For the text-containing cell, return its midpoint in [X, Y] coordinate format. 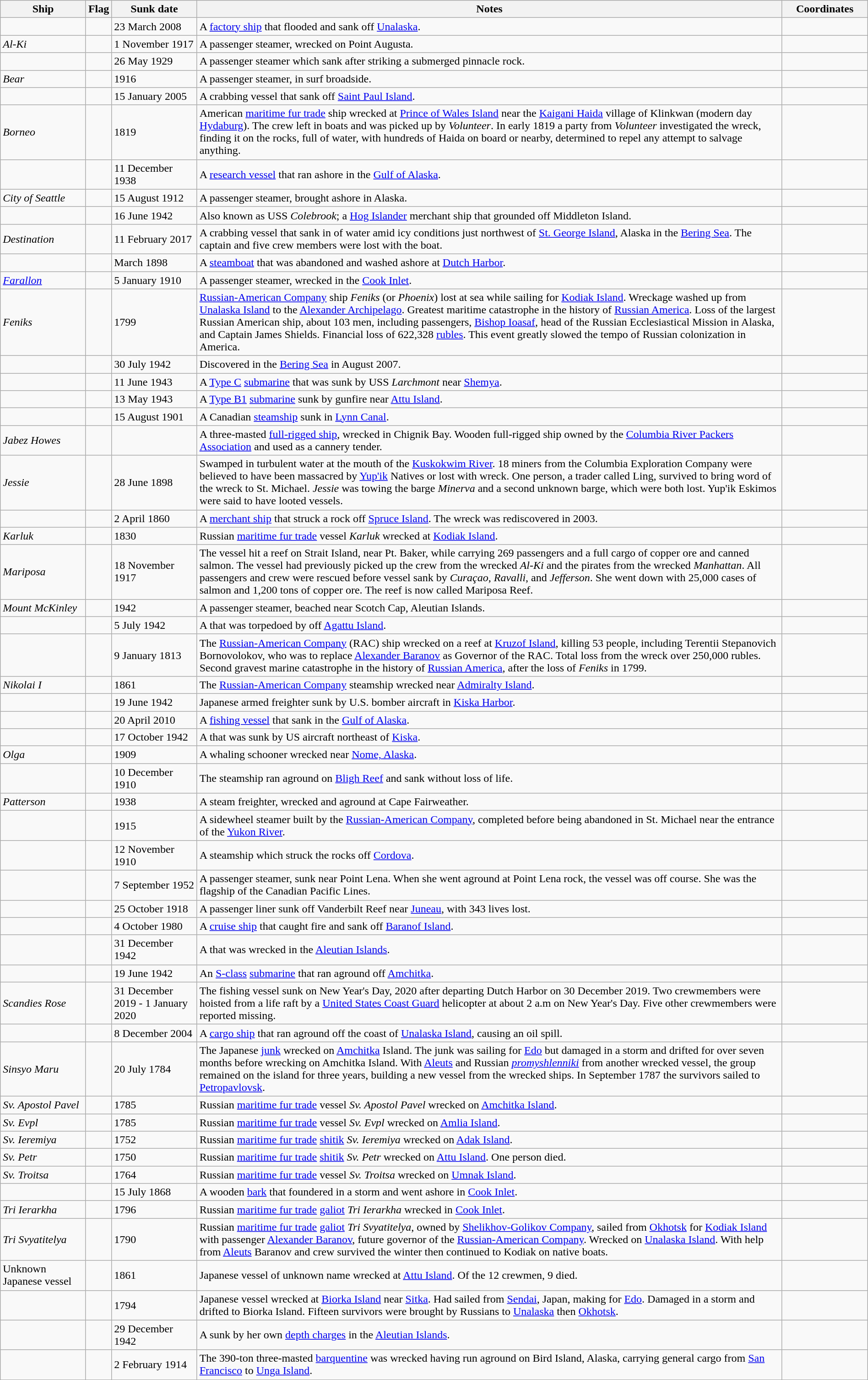
Jessie [43, 483]
A Type B1 submarine sunk by gunfire near Attu Island. [489, 399]
The Russian-American Company steamship wrecked near Admiralty Island. [489, 685]
1819 [154, 132]
A Canadian steamship sunk in Lynn Canal. [489, 417]
A crabbing vessel that sank off Saint Paul Island. [489, 96]
20 July 1784 [154, 1069]
A passenger steamer, brought ashore in Alaska. [489, 198]
25 October 1918 [154, 909]
1938 [154, 802]
A passenger steamer which sank after striking a submerged pinnacle rock. [489, 61]
Destination [43, 239]
Patterson [43, 802]
1799 [154, 322]
Karluk [43, 536]
Sv. Evpl [43, 1123]
2 February 1914 [154, 1365]
18 November 1917 [154, 572]
1790 [154, 1239]
A that was sunk by US aircraft northeast of Kiska. [489, 737]
5 January 1910 [154, 280]
Sv. Apostol Pavel [43, 1105]
Borneo [43, 132]
The 390-ton three-masted barquentine was wrecked having run aground on Bird Island, Alaska, carrying general cargo from San Francisco to Unga Island. [489, 1365]
A fishing vessel that sank in the Gulf of Alaska. [489, 720]
7 September 1952 [154, 885]
Farallon [43, 280]
23 March 2008 [154, 27]
9 January 1813 [154, 655]
1796 [154, 1210]
1942 [154, 608]
A sidewheel steamer built by the Russian-American Company, completed before being abandoned in St. Michael near the entrance of the Yukon River. [489, 825]
4 October 1980 [154, 926]
Japanese armed freighter sunk by U.S. bomber aircraft in Kiska Harbor. [489, 702]
Sunk date [154, 9]
17 October 1942 [154, 737]
2 April 1860 [154, 518]
A Type C submarine that was sunk by USS Larchmont near Shemya. [489, 382]
15 August 1901 [154, 417]
Russian maritime fur trade vessel Sv. Troitsa wrecked on Umnak Island. [489, 1175]
Japanese vessel of unknown name wrecked at Attu Island. Of the 12 crewmen, 9 died. [489, 1275]
15 January 2005 [154, 96]
31 December 1942 [154, 950]
A whaling schooner wrecked near Nome, Alaska. [489, 755]
13 May 1943 [154, 399]
Sv. Troitsa [43, 1175]
11 February 2017 [154, 239]
28 June 1898 [154, 483]
A research vessel that ran ashore in the Gulf of Alaska. [489, 174]
Russian maritime fur trade vessel Karluk wrecked at Kodiak Island. [489, 536]
Russian maritime fur trade vessel Sv. Apostol Pavel wrecked on Amchitka Island. [489, 1105]
Notes [489, 9]
A passenger liner sunk off Vanderbilt Reef near Juneau, with 343 lives lost. [489, 909]
15 July 1868 [154, 1192]
15 August 1912 [154, 198]
A wooden bark that foundered in a storm and went ashore in Cook Inlet. [489, 1192]
8 December 2004 [154, 1033]
10 December 1910 [154, 779]
An S-class submarine that ran aground off Amchitka. [489, 973]
Sv. Ieremiya [43, 1140]
Feniks [43, 322]
Flag [98, 9]
Russian maritime fur trade shitik Sv. Petr wrecked on Attu Island. One person died. [489, 1157]
Mount McKinley [43, 608]
A passenger steamer, beached near Scotch Cap, Aleutian Islands. [489, 608]
March 1898 [154, 262]
26 May 1929 [154, 61]
Ship [43, 9]
Coordinates [825, 9]
Olga [43, 755]
30 July 1942 [154, 365]
Bear [43, 79]
1 November 1917 [154, 44]
A sunk by her own depth charges in the Aleutian Islands. [489, 1335]
1909 [154, 755]
1794 [154, 1305]
Tri Svyatitelya [43, 1239]
A cargo ship that ran aground off the coast of Unalaska Island, causing an oil spill. [489, 1033]
11 December 1938 [154, 174]
The steamship ran aground on Bligh Reef and sank without loss of life. [489, 779]
Russian maritime fur trade galiot Tri Ierarkha wrecked in Cook Inlet. [489, 1210]
Also known as USS Colebrook; a Hog Islander merchant ship that grounded off Middleton Island. [489, 215]
City of Seattle [43, 198]
Discovered in the Bering Sea in August 2007. [489, 365]
Tri Ierarkha [43, 1210]
A factory ship that flooded and sank off Unalaska. [489, 27]
Russian maritime fur trade vessel Sv. Evpl wrecked on Amlia Island. [489, 1123]
Sv. Petr [43, 1157]
A merchant ship that struck a rock off Spruce Island. The wreck was rediscovered in 2003. [489, 518]
29 December 1942 [154, 1335]
A cruise ship that caught fire and sank off Baranof Island. [489, 926]
31 December 2019 - 1 January 2020 [154, 1003]
1830 [154, 536]
A steam freighter, wrecked and aground at Cape Fairweather. [489, 802]
11 June 1943 [154, 382]
Scandies Rose [43, 1003]
A that was torpedoed by off Agattu Island. [489, 625]
A that was wrecked in the Aleutian Islands. [489, 950]
Russian maritime fur trade shitik Sv. Ieremiya wrecked on Adak Island. [489, 1140]
20 April 2010 [154, 720]
5 July 1942 [154, 625]
Unknown Japanese vessel [43, 1275]
1916 [154, 79]
A steamship which struck the rocks off Cordova. [489, 856]
Mariposa [43, 572]
16 June 1942 [154, 215]
A steamboat that was abandoned and washed ashore at Dutch Harbor. [489, 262]
A passenger steamer, wrecked on Point Augusta. [489, 44]
1752 [154, 1140]
12 November 1910 [154, 856]
Al-Ki [43, 44]
A passenger steamer, in surf broadside. [489, 79]
Nikolai I [43, 685]
Sinsyo Maru [43, 1069]
1915 [154, 825]
Jabez Howes [43, 441]
A passenger steamer, wrecked in the Cook Inlet. [489, 280]
1750 [154, 1157]
1764 [154, 1175]
